Search for the cell housing the specified text and yield its [x, y] center coordinate. 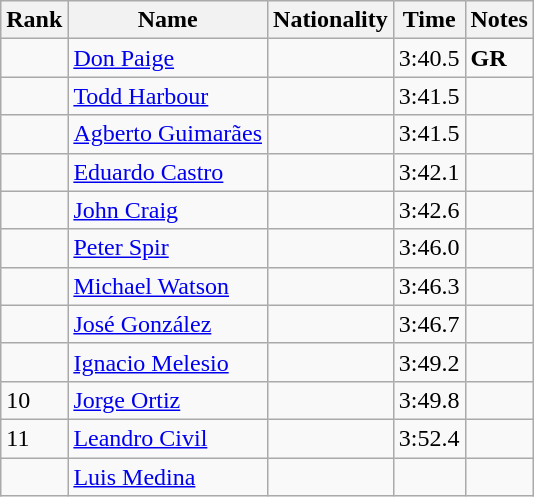
11 [34, 438]
3:52.4 [429, 438]
3:42.1 [429, 172]
Luis Medina [168, 477]
3:46.7 [429, 324]
3:49.2 [429, 362]
3:46.0 [429, 248]
GR [499, 58]
John Craig [168, 210]
Ignacio Melesio [168, 362]
Rank [34, 20]
3:42.6 [429, 210]
Time [429, 20]
José González [168, 324]
Agberto Guimarães [168, 134]
Jorge Ortiz [168, 400]
Nationality [331, 20]
3:40.5 [429, 58]
Don Paige [168, 58]
Peter Spir [168, 248]
3:46.3 [429, 286]
Michael Watson [168, 286]
Name [168, 20]
10 [34, 400]
Eduardo Castro [168, 172]
3:49.8 [429, 400]
Todd Harbour [168, 96]
Leandro Civil [168, 438]
Notes [499, 20]
